Determine the (x, y) coordinate at the center of the cell enclosing the given text.  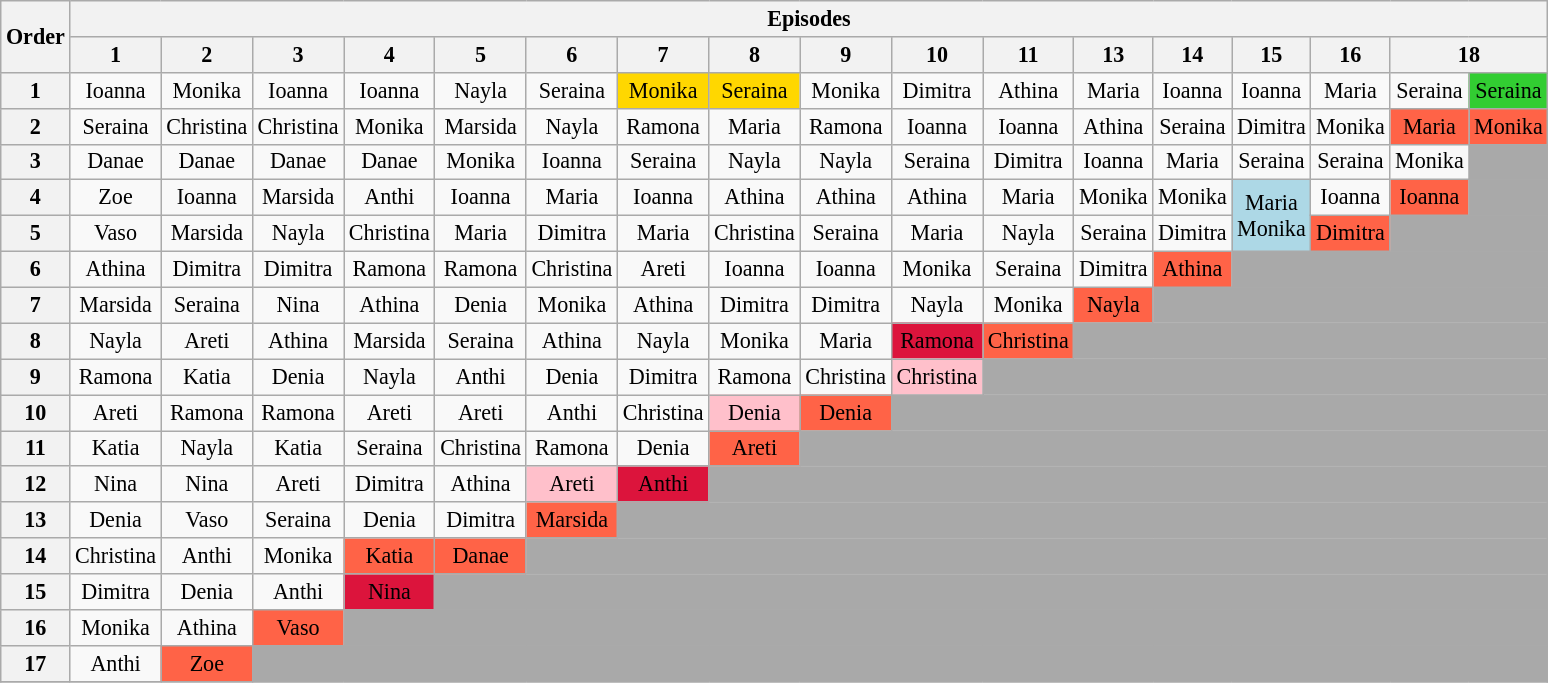
Order (36, 36)
17 (36, 663)
Episodes (809, 18)
12 (36, 484)
18 (1469, 54)
MariaMonika (1272, 216)
